Return (x, y) of the center of cell containing provided text 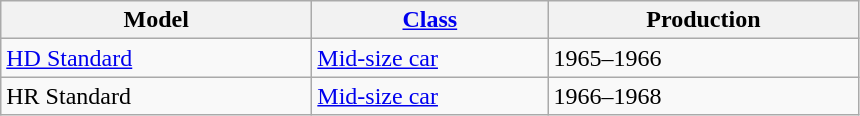
Class (430, 20)
Model (156, 20)
Production (704, 20)
1965–1966 (704, 58)
1966–1968 (704, 96)
HD Standard (156, 58)
HR Standard (156, 96)
